Determine the [X, Y] coordinate at the center of the cell enclosing the given text.  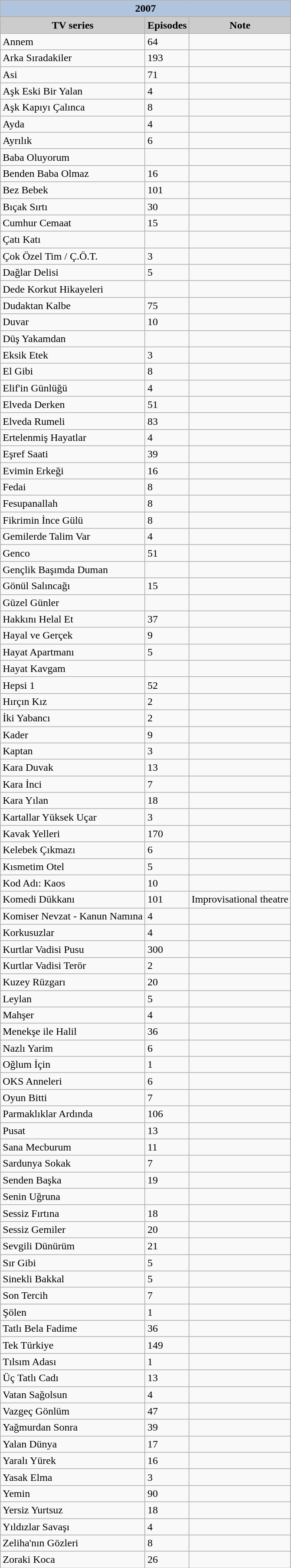
Son Tercih [73, 1296]
Menekşe ile Halil [73, 1032]
Kavak Yelleri [73, 834]
Nazlı Yarim [73, 1048]
193 [167, 58]
Parmaklıklar Ardında [73, 1114]
Komedi Dükkanı [73, 900]
Elif'in Günlüğü [73, 388]
Yersiz Yurtsuz [73, 1510]
26 [167, 1560]
TV series [73, 25]
83 [167, 421]
Improvisational theatre [240, 900]
Kara Duvak [73, 768]
30 [167, 207]
Sessiz Fırtına [73, 1213]
52 [167, 685]
Aşk Eski Bir Yalan [73, 91]
Hırçın Kız [73, 701]
Pusat [73, 1131]
Gönül Salıncağı [73, 586]
Sinekli Bakkal [73, 1279]
Kartallar Yüksek Uçar [73, 817]
90 [167, 1493]
Gemilerde Talim Var [73, 537]
Kaptan [73, 751]
Sevgili Dünürüm [73, 1246]
Fikrimin İnce Gülü [73, 520]
37 [167, 619]
Kurtlar Vadisi Pusu [73, 949]
Ayda [73, 124]
OKS Anneleri [73, 1081]
Yalan Dünya [73, 1444]
Sana Mecburum [73, 1147]
Çatı Katı [73, 240]
Şölen [73, 1312]
Episodes [167, 25]
Bez Bebek [73, 190]
Asi [73, 75]
Ertelenmiş Hayatlar [73, 437]
Hepsi 1 [73, 685]
Arka Sıradakiler [73, 58]
Hayal ve Gerçek [73, 636]
Yaralı Yürek [73, 1460]
21 [167, 1246]
Elveda Derken [73, 404]
Yasak Elma [73, 1477]
Vatan Sağolsun [73, 1395]
Dede Korkut Hikayeleri [73, 289]
47 [167, 1411]
Oğlum İçin [73, 1065]
Kod Adı: Kaos [73, 883]
Hayat Kavgam [73, 668]
Yemin [73, 1493]
75 [167, 306]
İki Yabancı [73, 718]
11 [167, 1147]
Aşk Kapıyı Çalınca [73, 108]
149 [167, 1345]
Sessiz Gemiler [73, 1229]
17 [167, 1444]
Korkusuzlar [73, 932]
Ayrılık [73, 140]
Genco [73, 553]
Evimin Erkeği [73, 470]
71 [167, 75]
Oyun Bitti [73, 1098]
Annem [73, 42]
Kuzey Rüzgarı [73, 982]
Sır Gibi [73, 1263]
Zoraki Koca [73, 1560]
106 [167, 1114]
2007 [146, 9]
Kara Yılan [73, 801]
Yağmurdan Sonra [73, 1428]
Vazgeç Gönlüm [73, 1411]
Benden Baba Olmaz [73, 173]
Eksik Etek [73, 355]
Elveda Rumeli [73, 421]
Eşref Saati [73, 454]
Cumhur Cemaat [73, 223]
300 [167, 949]
Çok Özel Tim / Ç.Ö.T. [73, 256]
Güzel Günler [73, 603]
19 [167, 1180]
Kader [73, 735]
170 [167, 834]
Bıçak Sırtı [73, 207]
Senin Uğruna [73, 1196]
Tılsım Adası [73, 1362]
Zeliha'nın Gözleri [73, 1543]
Hakkını Helal Et [73, 619]
Gençlik Başımda Duman [73, 570]
Senden Başka [73, 1180]
Note [240, 25]
Üç Tatlı Cadı [73, 1378]
Düş Yakamdan [73, 339]
Kurtlar Vadisi Terör [73, 965]
Dağlar Delisi [73, 273]
Kelebek Çıkmazı [73, 850]
Tatlı Bela Fadime [73, 1329]
Hayat Apartmanı [73, 652]
El Gibi [73, 372]
Leylan [73, 998]
Duvar [73, 322]
Yıldızlar Savaşı [73, 1526]
Kısmetim Otel [73, 867]
Sardunya Sokak [73, 1164]
Tek Türkiye [73, 1345]
Fedai [73, 487]
64 [167, 42]
Dudaktan Kalbe [73, 306]
Baba Oluyorum [73, 157]
Fesupanallah [73, 504]
Komiser Nevzat - Kanun Namına [73, 916]
Kara İnci [73, 784]
Mahşer [73, 1015]
